Find where the given text appears and provide that cell's center as (x, y) coordinate. 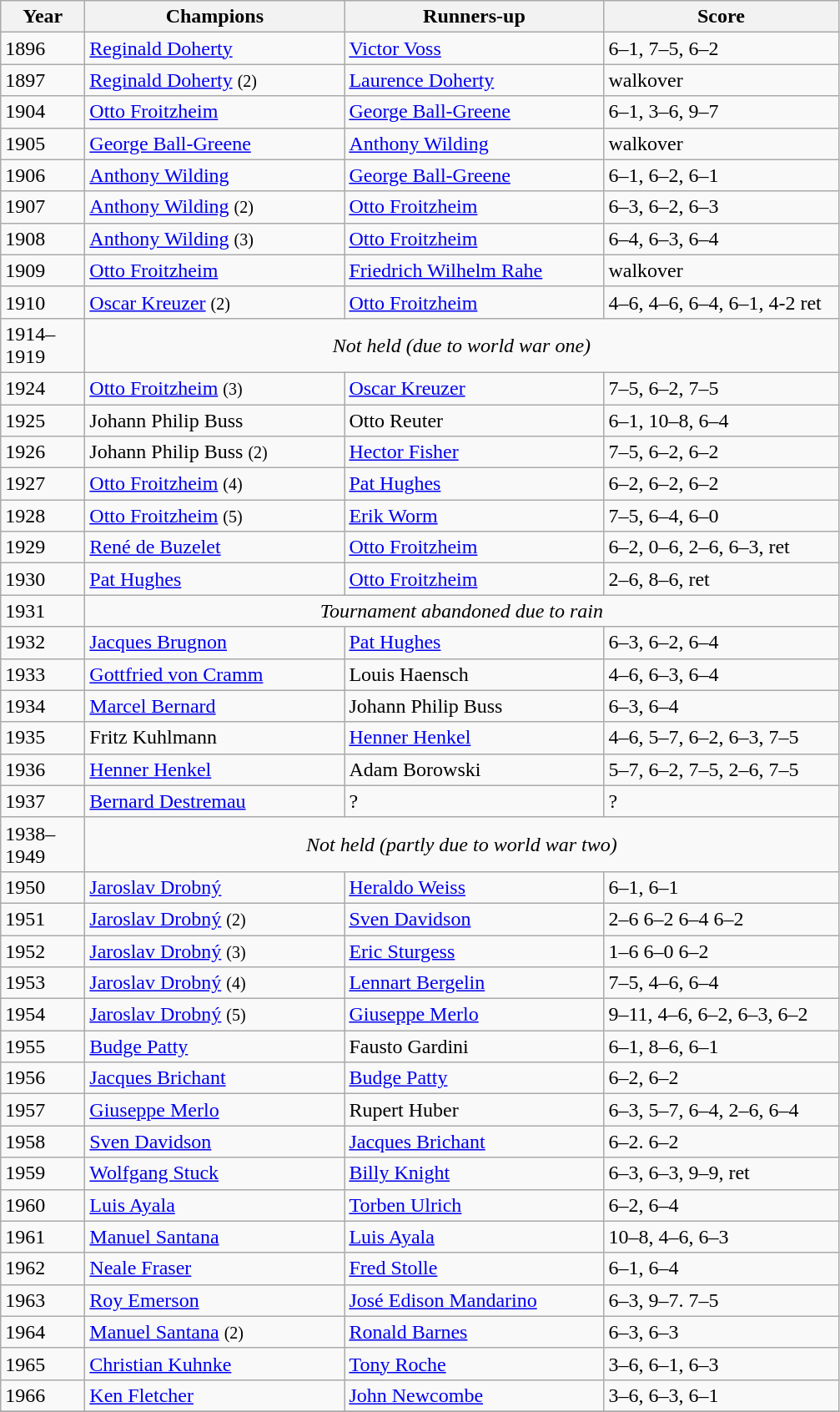
2–6 6–2 6–4 6–2 (721, 919)
Laurence Doherty (474, 80)
1929 (43, 547)
Rupert Huber (474, 1110)
Marcel Bernard (215, 706)
Wolfgang Stuck (215, 1173)
6–1, 6–2, 6–1 (721, 175)
Not held (partly due to world war two) (462, 845)
6–1, 6–4 (721, 1268)
1927 (43, 484)
6–2, 0–6, 2–6, 6–3, ret (721, 547)
Roy Emerson (215, 1300)
Neale Fraser (215, 1268)
Tournament abandoned due to rain (462, 611)
4–6, 6–3, 6–4 (721, 674)
6–2. 6–2 (721, 1142)
Runners-up (474, 17)
3–6, 6–3, 6–1 (721, 1395)
Jaroslav Drobný (4) (215, 983)
1934 (43, 706)
9–11, 4–6, 6–2, 6–3, 6–2 (721, 1015)
1925 (43, 420)
1953 (43, 983)
6–3, 6–4 (721, 706)
1933 (43, 674)
Friedrich Wilhelm Rahe (474, 270)
Otto Froitzheim (4) (215, 484)
Otto Froitzheim (3) (215, 388)
Manuel Santana (2) (215, 1332)
6–1, 7–5, 6–2 (721, 48)
6–4, 6–3, 6–4 (721, 239)
Fritz Kuhlmann (215, 738)
John Newcombe (474, 1395)
1909 (43, 270)
Jacques Brugnon (215, 643)
Jaroslav Drobný (215, 887)
1935 (43, 738)
1914–1919 (43, 345)
Oscar Kreuzer (474, 388)
1952 (43, 951)
René de Buzelet (215, 547)
Reginald Doherty (215, 48)
1962 (43, 1268)
1904 (43, 112)
Lennart Bergelin (474, 983)
Anthony Wilding (2) (215, 207)
Fred Stolle (474, 1268)
1959 (43, 1173)
1958 (43, 1142)
Champions (215, 17)
6–1, 6–1 (721, 887)
7–5, 4–6, 6–4 (721, 983)
1907 (43, 207)
1897 (43, 80)
1966 (43, 1395)
5–7, 6–2, 7–5, 2–6, 7–5 (721, 769)
Not held (due to world war one) (462, 345)
1896 (43, 48)
Bernard Destremau (215, 801)
6–3, 6–3, 9–9, ret (721, 1173)
Gottfried von Cramm (215, 674)
1932 (43, 643)
Heraldo Weiss (474, 887)
10–8, 4–6, 6–3 (721, 1237)
1938–1949 (43, 845)
6–2, 6–2 (721, 1078)
Reginald Doherty (2) (215, 80)
7–5, 6–4, 6–0 (721, 516)
Year (43, 17)
1910 (43, 302)
Ronald Barnes (474, 1332)
1964 (43, 1332)
1–6 6–0 6–2 (721, 951)
1956 (43, 1078)
2–6, 8–6, ret (721, 579)
1937 (43, 801)
4–6, 4–6, 6–4, 6–1, 4-2 ret (721, 302)
Billy Knight (474, 1173)
1924 (43, 388)
Louis Haensch (474, 674)
1926 (43, 452)
Otto Froitzheim (5) (215, 516)
1957 (43, 1110)
1965 (43, 1364)
Torben Ulrich (474, 1205)
Victor Voss (474, 48)
Erik Worm (474, 516)
1906 (43, 175)
7–5, 6–2, 6–2 (721, 452)
1951 (43, 919)
Christian Kuhnke (215, 1364)
Jaroslav Drobný (5) (215, 1015)
6–3, 6–2, 6–3 (721, 207)
6–1, 10–8, 6–4 (721, 420)
1955 (43, 1046)
6–3, 5–7, 6–4, 2–6, 6–4 (721, 1110)
Johann Philip Buss (2) (215, 452)
Tony Roche (474, 1364)
1931 (43, 611)
1950 (43, 887)
6–3, 6–3 (721, 1332)
Jaroslav Drobný (3) (215, 951)
1960 (43, 1205)
6–1, 8–6, 6–1 (721, 1046)
1936 (43, 769)
1928 (43, 516)
1905 (43, 144)
Score (721, 17)
7–5, 6–2, 7–5 (721, 388)
4–6, 5–7, 6–2, 6–3, 7–5 (721, 738)
Jaroslav Drobný (2) (215, 919)
Anthony Wilding (3) (215, 239)
Adam Borowski (474, 769)
6–2, 6–4 (721, 1205)
1961 (43, 1237)
6–3, 9–7. 7–5 (721, 1300)
1930 (43, 579)
3–6, 6–1, 6–3 (721, 1364)
1908 (43, 239)
6–2, 6–2, 6–2 (721, 484)
Fausto Gardini (474, 1046)
1954 (43, 1015)
Oscar Kreuzer (2) (215, 302)
1963 (43, 1300)
José Edison Mandarino (474, 1300)
6–3, 6–2, 6–4 (721, 643)
6–1, 3–6, 9–7 (721, 112)
Manuel Santana (215, 1237)
Ken Fletcher (215, 1395)
Otto Reuter (474, 420)
Eric Sturgess (474, 951)
Hector Fisher (474, 452)
